Output the (x, y) coordinate of the center of the cell containing the given text.  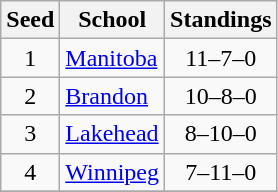
Winnipeg (112, 172)
2 (30, 96)
Standings (221, 20)
10–8–0 (221, 96)
4 (30, 172)
Lakehead (112, 134)
11–7–0 (221, 58)
1 (30, 58)
7–11–0 (221, 172)
3 (30, 134)
Brandon (112, 96)
8–10–0 (221, 134)
School (112, 20)
Seed (30, 20)
Manitoba (112, 58)
